Pinpoint the cell where the given text exists, returning its [x, y] midpoint coordinate. 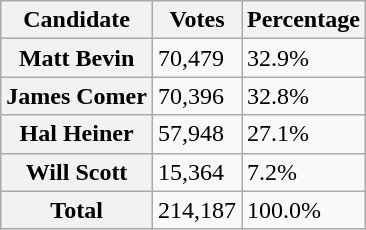
Votes [196, 20]
Matt Bevin [77, 58]
Total [77, 210]
70,479 [196, 58]
27.1% [304, 134]
32.8% [304, 96]
214,187 [196, 210]
70,396 [196, 96]
57,948 [196, 134]
Candidate [77, 20]
James Comer [77, 96]
100.0% [304, 210]
15,364 [196, 172]
Hal Heiner [77, 134]
32.9% [304, 58]
7.2% [304, 172]
Will Scott [77, 172]
Percentage [304, 20]
